Pinpoint the cell where the given text exists, returning its [x, y] midpoint coordinate. 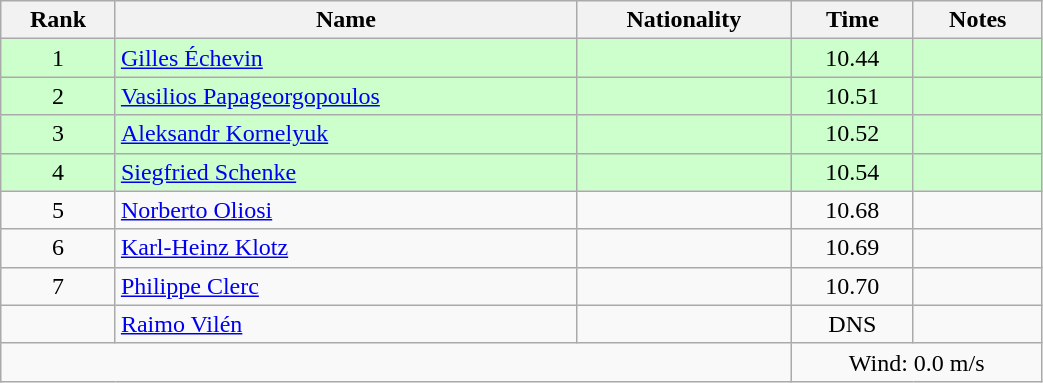
Vasilios Papageorgopoulos [346, 96]
Raimo Vilén [346, 324]
Nationality [684, 20]
10.69 [852, 248]
Aleksandr Kornelyuk [346, 134]
Time [852, 20]
Rank [58, 20]
Gilles Échevin [346, 58]
1 [58, 58]
10.70 [852, 286]
Philippe Clerc [346, 286]
Siegfried Schenke [346, 172]
10.51 [852, 96]
6 [58, 248]
DNS [852, 324]
7 [58, 286]
10.54 [852, 172]
Notes [978, 20]
10.44 [852, 58]
3 [58, 134]
Name [346, 20]
4 [58, 172]
Norberto Oliosi [346, 210]
Karl-Heinz Klotz [346, 248]
2 [58, 96]
10.68 [852, 210]
5 [58, 210]
10.52 [852, 134]
Wind: 0.0 m/s [916, 362]
